Pinpoint the cell where the given text exists, returning its (X, Y) midpoint coordinate. 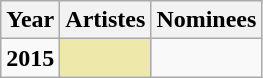
Nominees (206, 20)
Year (30, 20)
2015 (30, 58)
Artistes (106, 20)
